Pinpoint the cell where the given text exists, returning its (X, Y) midpoint coordinate. 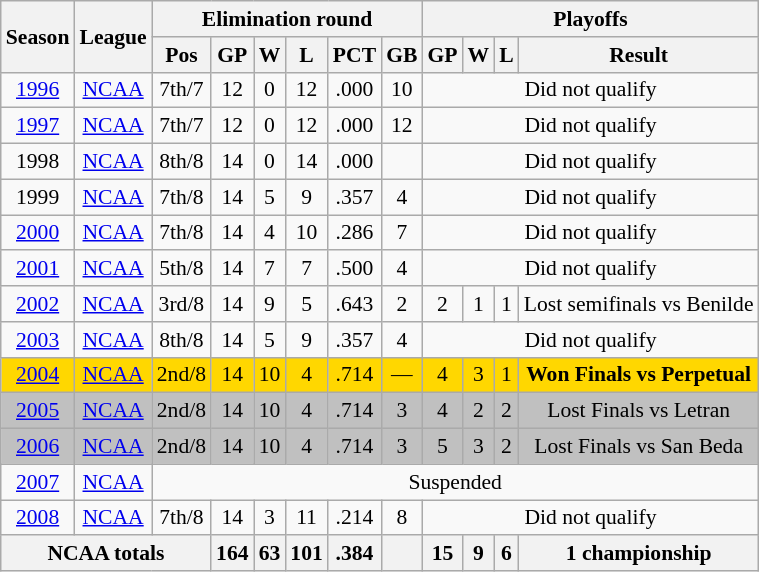
Season (38, 36)
Lost Finals vs Letran (639, 411)
.214 (354, 518)
5th/8 (182, 269)
2000 (38, 233)
PCT (354, 55)
2008 (38, 518)
.384 (354, 554)
League (112, 36)
Won Finals vs Perpetual (639, 375)
.286 (354, 233)
164 (232, 554)
Pos (182, 55)
2004 (38, 375)
Lost Finals vs San Beda (639, 447)
101 (306, 554)
GB (402, 55)
1998 (38, 162)
Lost semifinals vs Benilde (639, 304)
— (402, 375)
15 (442, 554)
2003 (38, 340)
1 championship (639, 554)
3rd/8 (182, 304)
1996 (38, 90)
Elimination round (288, 19)
.643 (354, 304)
2007 (38, 482)
Suspended (456, 482)
11 (306, 518)
6 (506, 554)
2005 (38, 411)
Result (639, 55)
2002 (38, 304)
NCAA totals (106, 554)
1997 (38, 126)
1999 (38, 197)
Playoffs (590, 19)
2001 (38, 269)
63 (270, 554)
8 (402, 518)
.500 (354, 269)
2006 (38, 447)
